From the cell containing the given text, extract its center point as [X, Y] coordinate. 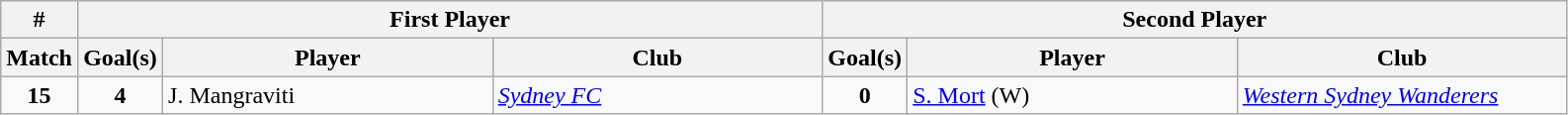
Second Player [1194, 20]
S. Mort (W) [1073, 95]
# [40, 20]
First Player [449, 20]
4 [120, 95]
15 [40, 95]
Sydney FC [657, 95]
Match [40, 57]
Western Sydney Wanderers [1402, 95]
0 [865, 95]
J. Mangraviti [328, 95]
